From the cell containing the given text, extract its center point as [x, y] coordinate. 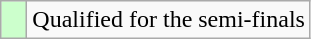
Qualified for the semi-finals [169, 20]
